Return the (x, y) coordinate for the center point of the cell that contains the specified text.  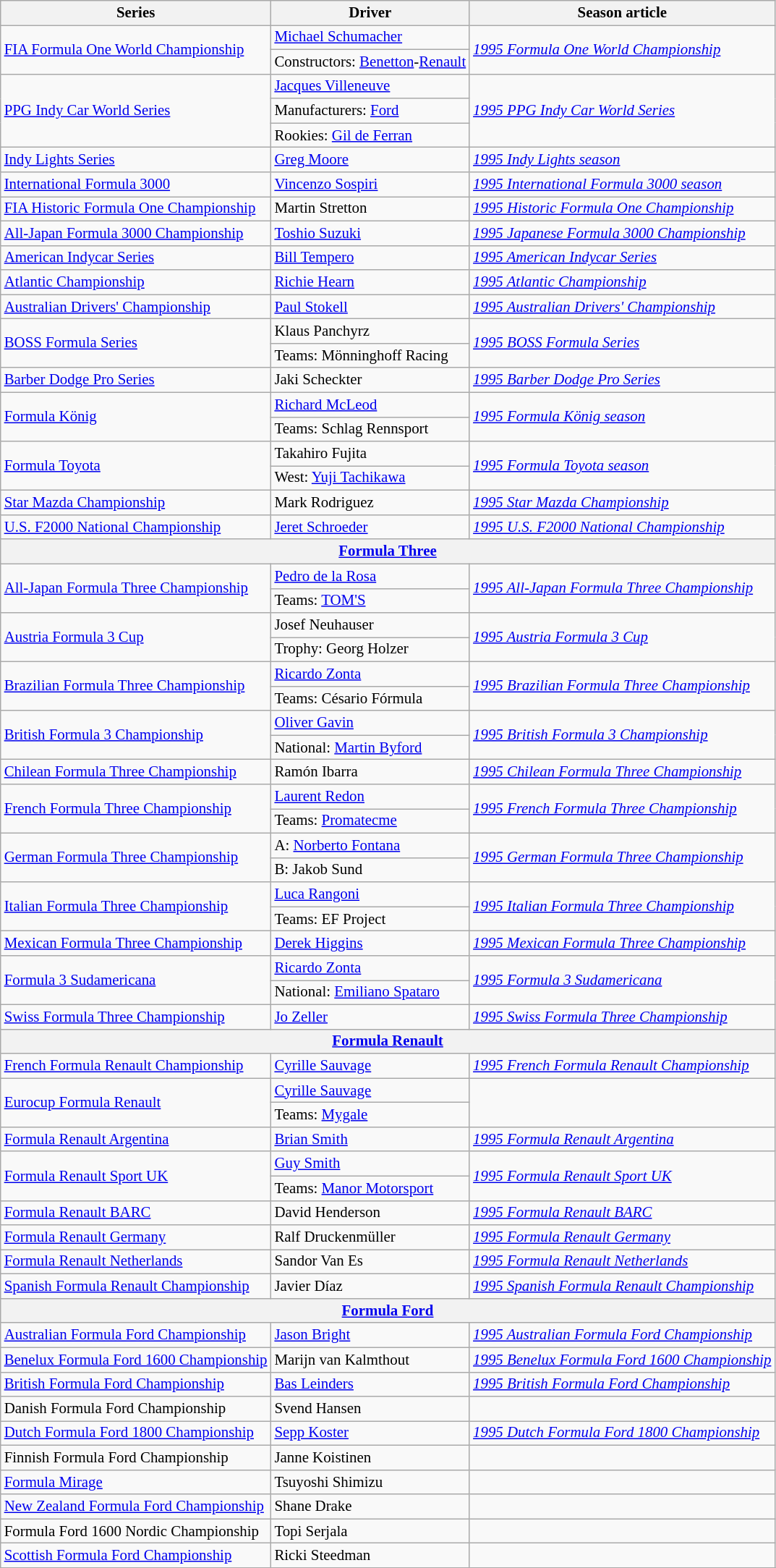
1995 French Formula Renault Championship (622, 1066)
Teams: EF Project (370, 919)
Driver (370, 13)
British Formula 3 Championship (136, 735)
Janne Koistinen (370, 1457)
Pedro de la Rosa (370, 576)
Formula Mirage (136, 1482)
Swiss Formula Three Championship (136, 1017)
1995 Indy Lights season (622, 160)
1995 Austria Formula 3 Cup (622, 637)
BOSS Formula Series (136, 344)
1995 Benelux Formula Ford 1600 Championship (622, 1360)
Mexican Formula Three Championship (136, 944)
Teams: Césario Fórmula (370, 698)
Oliver Gavin (370, 723)
1995 Formula Toyota season (622, 466)
1995 Formula One World Championship (622, 49)
Teams: Promatecme (370, 821)
1995 All-Japan Formula Three Championship (622, 588)
Toshio Suzuki (370, 233)
Formula Renault Sport UK (136, 1176)
1995 Australian Formula Ford Championship (622, 1335)
Spanish Formula Renault Championship (136, 1287)
Brazilian Formula Three Championship (136, 686)
1995 Formula König season (622, 417)
Bill Tempero (370, 258)
Laurent Redon (370, 797)
David Henderson (370, 1213)
1995 Formula Renault Netherlands (622, 1262)
1995 BOSS Formula Series (622, 344)
Richie Hearn (370, 282)
Constructors: Benetton-Renault (370, 62)
Formula König (136, 417)
1995 Brazilian Formula Three Championship (622, 686)
Austria Formula 3 Cup (136, 637)
Marijn van Kalmthout (370, 1360)
1995 Barber Dodge Pro Series (622, 380)
Formula Ford 1600 Nordic Championship (136, 1531)
1995 Japanese Formula 3000 Championship (622, 233)
French Formula Renault Championship (136, 1066)
Teams: Mygale (370, 1115)
1995 Atlantic Championship (622, 282)
1995 Star Mazda Championship (622, 503)
1995 Chilean Formula Three Championship (622, 772)
National: Emiliano Spataro (370, 992)
Greg Moore (370, 160)
Danish Formula Ford Championship (136, 1409)
Formula Renault (388, 1041)
Paul Stokell (370, 307)
Javier Díaz (370, 1287)
1995 PPG Indy Car World Series (622, 111)
A: Norberto Fontana (370, 845)
Sandor Van Es (370, 1262)
Josef Neuhauser (370, 625)
Atlantic Championship (136, 282)
PPG Indy Car World Series (136, 111)
Teams: Manor Motorsport (370, 1188)
All-Japan Formula Three Championship (136, 588)
Jacques Villeneuve (370, 86)
Formula Renault Germany (136, 1237)
French Formula Three Championship (136, 809)
Manufacturers: Ford (370, 111)
Dutch Formula Ford 1800 Championship (136, 1433)
1995 Formula Renault Germany (622, 1237)
Formula 3 Sudamericana (136, 980)
Klaus Panchyrz (370, 331)
Brian Smith (370, 1139)
German Formula Three Championship (136, 857)
Michael Schumacher (370, 37)
Scottish Formula Ford Championship (136, 1556)
Shane Drake (370, 1506)
Mark Rodriguez (370, 503)
Formula Toyota (136, 466)
Takahiro Fujita (370, 454)
Italian Formula Three Championship (136, 907)
1995 Formula Renault Argentina (622, 1139)
FIA Formula One World Championship (136, 49)
Formula Renault Netherlands (136, 1262)
Formula Renault Argentina (136, 1139)
1995 Spanish Formula Renault Championship (622, 1287)
1995 American Indycar Series (622, 258)
1995 Australian Drivers' Championship (622, 307)
Teams: Mönninghoff Racing (370, 355)
Australian Drivers' Championship (136, 307)
British Formula Ford Championship (136, 1384)
Richard McLeod (370, 404)
1995 German Formula Three Championship (622, 857)
Chilean Formula Three Championship (136, 772)
Season article (622, 13)
1995 Historic Formula One Championship (622, 208)
Martin Stretton (370, 208)
Star Mazda Championship (136, 503)
Formula Three (388, 551)
Trophy: Georg Holzer (370, 650)
1995 Dutch Formula Ford 1800 Championship (622, 1433)
Formula Ford (388, 1310)
Derek Higgins (370, 944)
Tsuyoshi Shimizu (370, 1482)
Indy Lights Series (136, 160)
1995 Italian Formula Three Championship (622, 907)
1995 Formula Renault Sport UK (622, 1176)
Jeret Schroeder (370, 527)
Svend Hansen (370, 1409)
Formula Renault BARC (136, 1213)
Series (136, 13)
Vincenzo Sospiri (370, 185)
1995 International Formula 3000 season (622, 185)
Topi Serjala (370, 1531)
1995 Formula Renault BARC (622, 1213)
Guy Smith (370, 1164)
New Zealand Formula Ford Championship (136, 1506)
Ramón Ibarra (370, 772)
Eurocup Formula Renault (136, 1103)
U.S. F2000 National Championship (136, 527)
1995 U.S. F2000 National Championship (622, 527)
Luca Rangoni (370, 894)
Rookies: Gil de Ferran (370, 135)
Jaki Scheckter (370, 380)
Benelux Formula Ford 1600 Championship (136, 1360)
Teams: Schlag Rennsport (370, 429)
Ricki Steedman (370, 1556)
National: Martin Byford (370, 747)
1995 French Formula Three Championship (622, 809)
All-Japan Formula 3000 Championship (136, 233)
Australian Formula Ford Championship (136, 1335)
Jason Bright (370, 1335)
B: Jakob Sund (370, 870)
American Indycar Series (136, 258)
1995 Swiss Formula Three Championship (622, 1017)
Sepp Koster (370, 1433)
Ralf Druckenmüller (370, 1237)
1995 Formula 3 Sudamericana (622, 980)
Jo Zeller (370, 1017)
International Formula 3000 (136, 185)
1995 British Formula Ford Championship (622, 1384)
Teams: TOM'S (370, 601)
1995 British Formula 3 Championship (622, 735)
Finnish Formula Ford Championship (136, 1457)
Barber Dodge Pro Series (136, 380)
Bas Leinders (370, 1384)
1995 Mexican Formula Three Championship (622, 944)
West: Yuji Tachikawa (370, 478)
FIA Historic Formula One Championship (136, 208)
